Provide the (X, Y) coordinate of the cell's center where the given text is located.  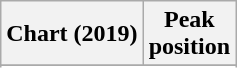
Peakposition (189, 34)
Chart (2019) (72, 34)
